Pinpoint the cell where the given text exists, returning its (X, Y) midpoint coordinate. 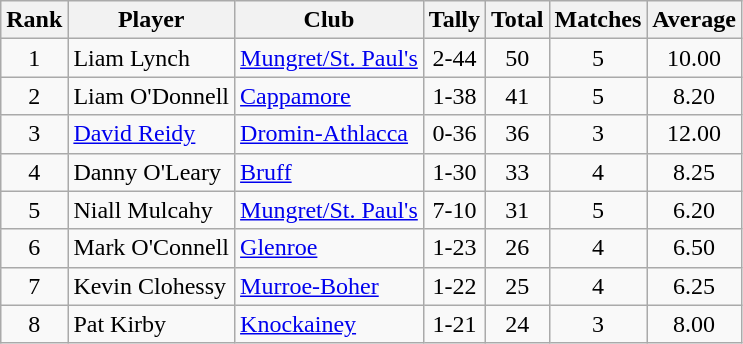
1-30 (454, 172)
12.00 (694, 134)
Tally (454, 20)
1-38 (454, 96)
6.50 (694, 248)
Mark O'Connell (152, 248)
41 (518, 96)
26 (518, 248)
Dromin-Athlacca (330, 134)
25 (518, 286)
Kevin Clohessy (152, 286)
8.00 (694, 324)
31 (518, 210)
Rank (34, 20)
Danny O'Leary (152, 172)
7 (34, 286)
Total (518, 20)
1-22 (454, 286)
6.20 (694, 210)
Knockainey (330, 324)
8 (34, 324)
50 (518, 58)
33 (518, 172)
Murroe-Boher (330, 286)
2-44 (454, 58)
Bruff (330, 172)
Liam Lynch (152, 58)
2 (34, 96)
David Reidy (152, 134)
8.25 (694, 172)
Niall Mulcahy (152, 210)
Average (694, 20)
Club (330, 20)
Glenroe (330, 248)
Player (152, 20)
6.25 (694, 286)
36 (518, 134)
1-21 (454, 324)
6 (34, 248)
Pat Kirby (152, 324)
8.20 (694, 96)
Matches (598, 20)
1-23 (454, 248)
7-10 (454, 210)
1 (34, 58)
10.00 (694, 58)
0-36 (454, 134)
Liam O'Donnell (152, 96)
24 (518, 324)
Cappamore (330, 96)
